Search for the cell housing the specified text and yield its [X, Y] center coordinate. 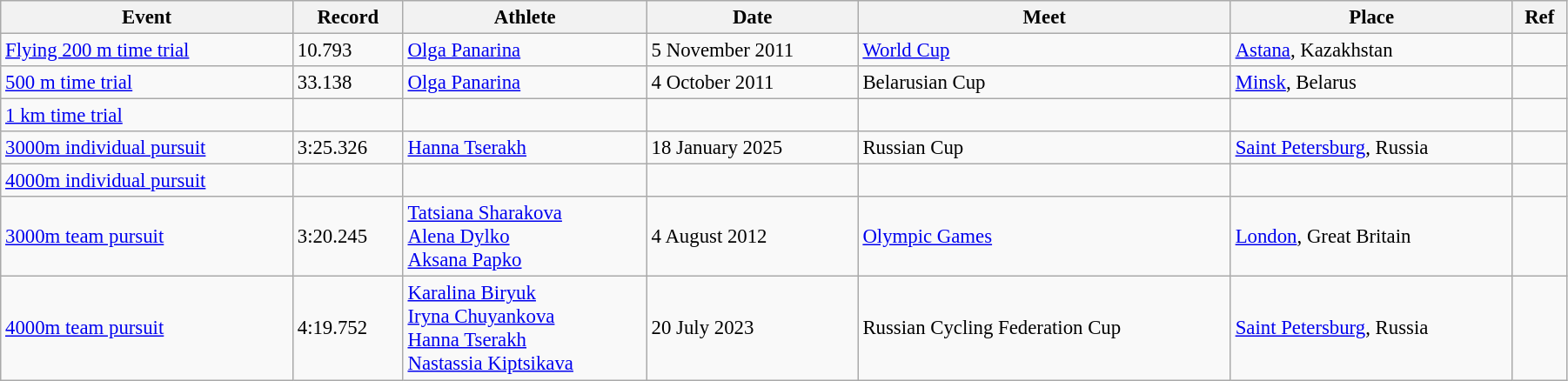
Date [752, 17]
10.793 [348, 50]
20 July 2023 [752, 329]
Olympic Games [1044, 237]
London, Great Britain [1371, 237]
World Cup [1044, 50]
3:20.245 [348, 237]
Flying 200 m time trial [147, 50]
4 October 2011 [752, 83]
3000m team pursuit [147, 237]
Russian Cycling Federation Cup [1044, 329]
Place [1371, 17]
Karalina BiryukIryna ChuyankovaHanna TserakhNastassia Kiptsikava [525, 329]
Belarusian Cup [1044, 83]
Record [348, 17]
Meet [1044, 17]
Tatsiana SharakovaAlena DylkoAksana Papko [525, 237]
Astana, Kazakhstan [1371, 50]
Ref [1539, 17]
Hanna Tserakh [525, 148]
Athlete [525, 17]
4:19.752 [348, 329]
4000m team pursuit [147, 329]
Russian Cup [1044, 148]
4 August 2012 [752, 237]
18 January 2025 [752, 148]
3:25.326 [348, 148]
Event [147, 17]
33.138 [348, 83]
Minsk, Belarus [1371, 83]
3000m individual pursuit [147, 148]
500 m time trial [147, 83]
4000m individual pursuit [147, 181]
5 November 2011 [752, 50]
1 km time trial [147, 116]
